Return the (x, y) coordinate for the center point of the cell that contains the specified text.  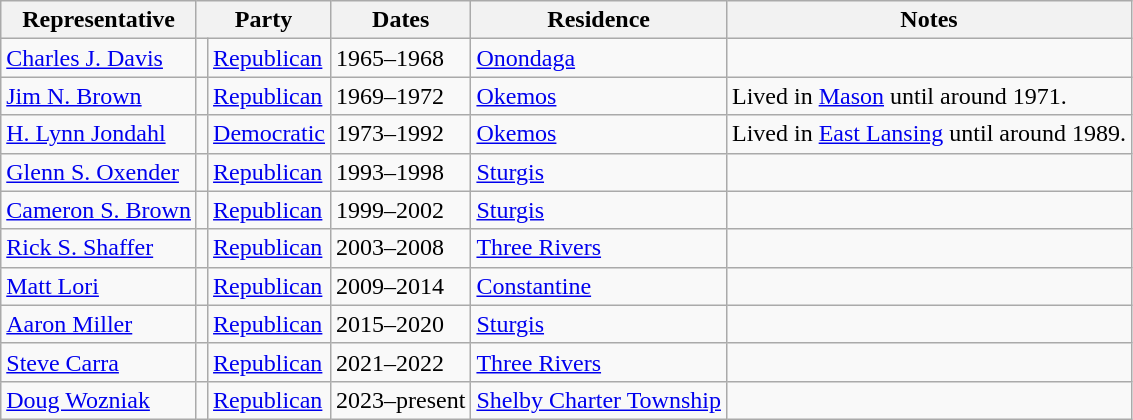
Onondaga (599, 58)
Rick S. Shaffer (99, 248)
2021–2022 (401, 362)
1999–2002 (401, 210)
Matt Lori (99, 286)
2023–present (401, 400)
2009–2014 (401, 286)
Constantine (599, 286)
1965–1968 (401, 58)
Notes (928, 20)
Doug Wozniak (99, 400)
Residence (599, 20)
Dates (401, 20)
Jim N. Brown (99, 96)
1993–1998 (401, 172)
Party (263, 20)
Steve Carra (99, 362)
Glenn S. Oxender (99, 172)
Lived in Mason until around 1971. (928, 96)
1969–1972 (401, 96)
2015–2020 (401, 324)
1973–1992 (401, 134)
2003–2008 (401, 248)
H. Lynn Jondahl (99, 134)
Representative (99, 20)
Lived in East Lansing until around 1989. (928, 134)
Aaron Miller (99, 324)
Democratic (270, 134)
Cameron S. Brown (99, 210)
Shelby Charter Township (599, 400)
Charles J. Davis (99, 58)
